Locate the cell with the specified text and output its (X, Y) center coordinate. 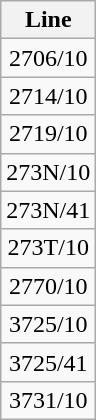
273N/10 (48, 172)
3731/10 (48, 400)
Line (48, 20)
2706/10 (48, 58)
273N/41 (48, 210)
3725/10 (48, 324)
3725/41 (48, 362)
2719/10 (48, 134)
273T/10 (48, 248)
2770/10 (48, 286)
2714/10 (48, 96)
